Pinpoint the cell where the given text exists, returning its [X, Y] midpoint coordinate. 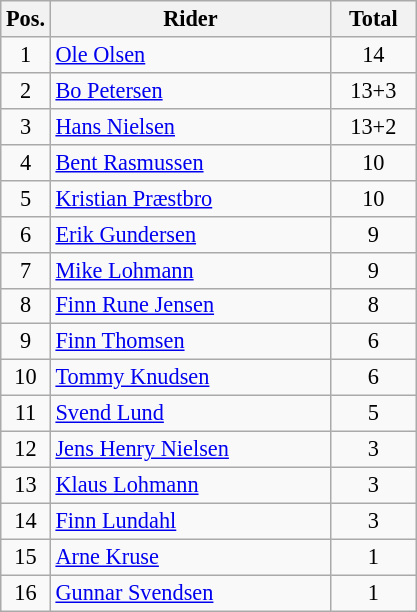
Gunnar Svendsen [190, 593]
12 [26, 450]
13 [26, 485]
13+2 [374, 126]
15 [26, 557]
Ole Olsen [190, 55]
Klaus Lohmann [190, 485]
Arne Kruse [190, 557]
Svend Lund [190, 414]
Erik Gundersen [190, 234]
11 [26, 414]
Finn Rune Jensen [190, 306]
Rider [190, 19]
7 [26, 270]
Total [374, 19]
2 [26, 90]
Finn Lundahl [190, 521]
16 [26, 593]
Kristian Præstbro [190, 198]
Hans Nielsen [190, 126]
4 [26, 162]
Pos. [26, 19]
Mike Lohmann [190, 270]
Finn Thomsen [190, 342]
13+3 [374, 90]
Bo Petersen [190, 90]
Tommy Knudsen [190, 378]
Jens Henry Nielsen [190, 450]
Bent Rasmussen [190, 162]
